Return the (x, y) coordinate for the center point of the cell that contains the specified text.  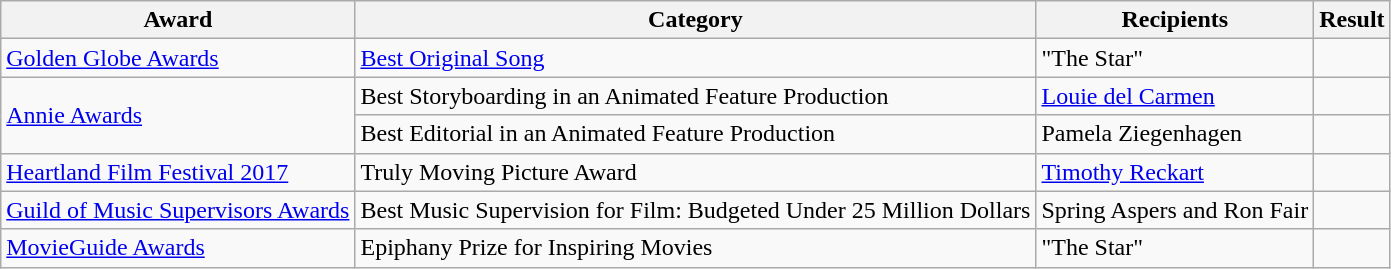
Annie Awards (178, 115)
Pamela Ziegenhagen (1175, 134)
Result (1352, 20)
Award (178, 20)
MovieGuide Awards (178, 248)
Best Original Song (696, 58)
Recipients (1175, 20)
Category (696, 20)
Spring Aspers and Ron Fair (1175, 210)
Guild of Music Supervisors Awards (178, 210)
Timothy Reckart (1175, 172)
Best Editorial in an Animated Feature Production (696, 134)
Louie del Carmen (1175, 96)
Best Music Supervision for Film: Budgeted Under 25 Million Dollars (696, 210)
Best Storyboarding in an Animated Feature Production (696, 96)
Epiphany Prize for Inspiring Movies (696, 248)
Truly Moving Picture Award (696, 172)
Golden Globe Awards (178, 58)
Heartland Film Festival 2017 (178, 172)
